Capture the cell that displays the provided text and extract its [X, Y] central coordinate. 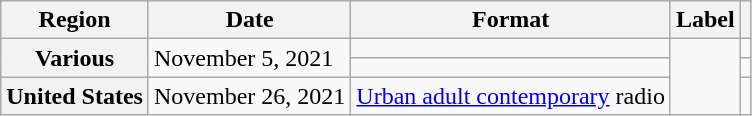
United States [75, 96]
November 5, 2021 [249, 58]
Format [511, 20]
Various [75, 58]
November 26, 2021 [249, 96]
Region [75, 20]
Label [705, 20]
Urban adult contemporary radio [511, 96]
Date [249, 20]
